Return (x, y) of the center of cell containing provided text 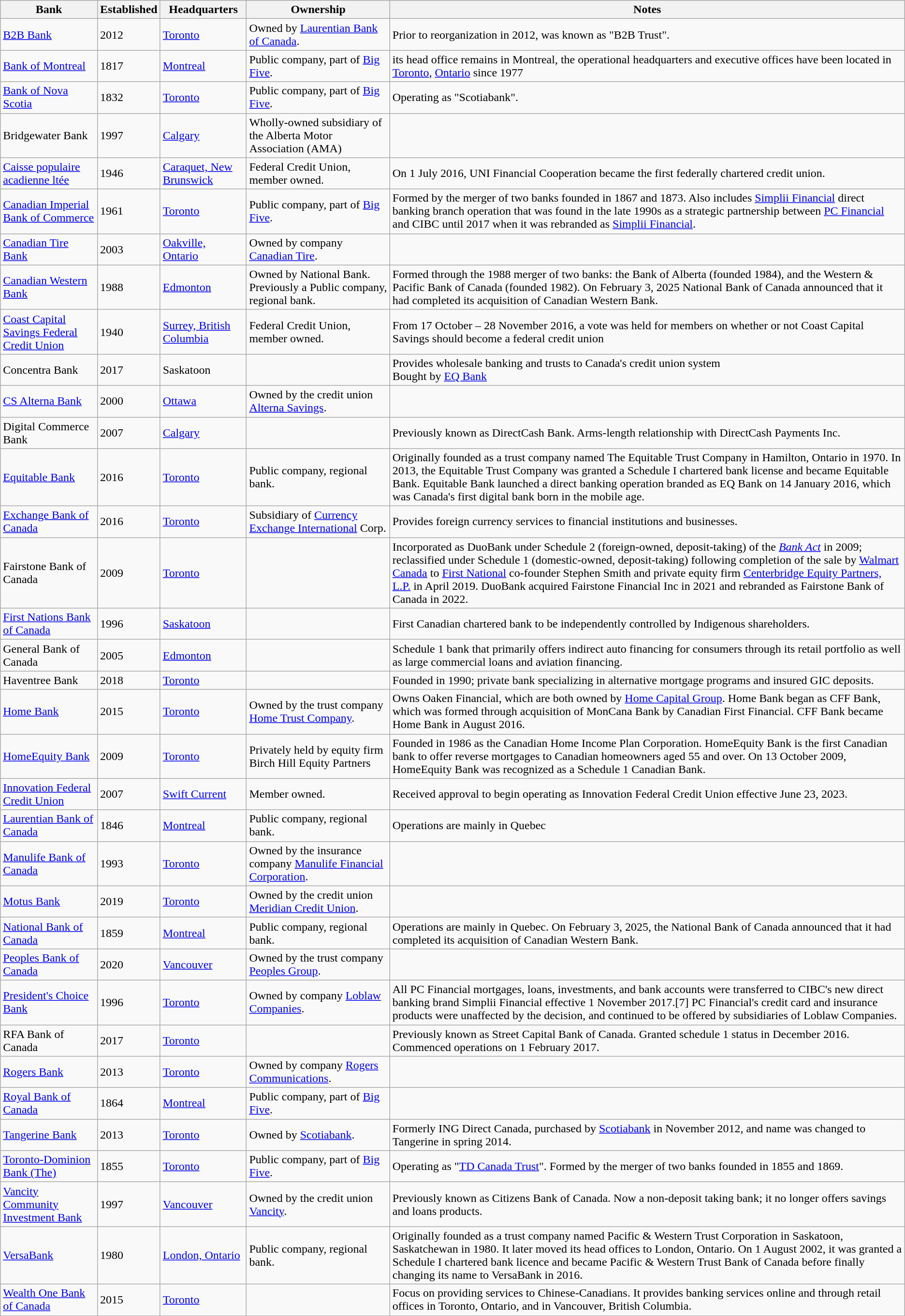
Vancity Community Investment Bank (49, 1204)
CS Alterna Bank (49, 401)
Coast Capital Savings Federal Credit Union (49, 332)
1988 (129, 287)
Owned by the credit union Meridian Credit Union. (318, 901)
Owned by the credit union Alterna Savings. (318, 401)
Owned by the trust company Home Trust Company. (318, 712)
1993 (129, 863)
Prior to reorganization in 2012, was known as "B2B Trust". (647, 35)
Bridgewater Bank (49, 135)
Owned by company Canadian Tire. (318, 249)
Canadian Tire Bank (49, 249)
Manulife Bank of Canada (49, 863)
On 1 July 2016, UNI Financial Cooperation became the first federally chartered credit union. (647, 173)
Subsidiary of Currency Exchange International Corp. (318, 522)
President's Choice Bank (49, 1002)
Haventree Bank (49, 680)
B2B Bank (49, 35)
1855 (129, 1166)
its head office remains in Montreal, the operational headquarters and executive offices have been located in Toronto, Ontario since 1977 (647, 66)
1817 (129, 66)
From 17 October – 28 November 2016, a vote was held for members on whether or not Coast Capital Savings should become a federal credit union (647, 332)
1832 (129, 98)
Previously known as Citizens Bank of Canada. Now a non-deposit taking bank; it no longer offers savings and loans products. (647, 1204)
Home Bank (49, 712)
Caraquet, New Brunswick (203, 173)
Wealth One Bank of Canada (49, 1300)
Swift Current (203, 794)
General Bank of Canada (49, 656)
2018 (129, 680)
VersaBank (49, 1255)
Oakville, Ontario (203, 249)
First Nations Bank of Canada (49, 624)
2020 (129, 964)
Motus Bank (49, 901)
2019 (129, 901)
Canadian Imperial Bank of Commerce (49, 211)
Ottawa (203, 401)
Innovation Federal Credit Union (49, 794)
Digital Commerce Bank (49, 432)
Privately held by equity firm Birch Hill Equity Partners (318, 756)
Bank of Nova Scotia (49, 98)
Previously known as Street Capital Bank of Canada. Granted schedule 1 status in December 2016. Commenced operations on 1 February 2017. (647, 1040)
Founded in 1990; private bank specializing in alternative mortgage programs and insured GIC deposits. (647, 680)
Tangerine Bank (49, 1135)
Owned by company Loblaw Companies. (318, 1002)
Formerly ING Direct Canada, purchased by Scotiabank in November 2012, and name was changed to Tangerine in spring 2014. (647, 1135)
Established (129, 10)
Canadian Western Bank (49, 287)
Member owned. (318, 794)
2005 (129, 656)
Operating as "Scotiabank". (647, 98)
Peoples Bank of Canada (49, 964)
HomeEquity Bank (49, 756)
2012 (129, 35)
1846 (129, 826)
Caisse populaire acadienne ltée (49, 173)
Ownership (318, 10)
RFA Bank of Canada (49, 1040)
Notes (647, 10)
Owned by company Rogers Communications. (318, 1072)
2000 (129, 401)
Provides foreign currency services to financial institutions and businesses. (647, 522)
Laurentian Bank of Canada (49, 826)
Wholly-owned subsidiary of the Alberta Motor Association (AMA) (318, 135)
Operations are mainly in Quebec (647, 826)
Previously known as DirectCash Bank. Arms-length relationship with DirectCash Payments Inc. (647, 432)
Surrey, British Columbia (203, 332)
1864 (129, 1103)
Bank of Montreal (49, 66)
London, Ontario (203, 1255)
Owned by National Bank. Previously a Public company, regional bank. (318, 287)
Exchange Bank of Canada (49, 522)
Toronto-Dominion Bank (The) (49, 1166)
Bank (49, 10)
Owned by Scotiabank. (318, 1135)
Fairstone Bank of Canada (49, 573)
Operating as "TD Canada Trust". Formed by the merger of two banks founded in 1855 and 1869. (647, 1166)
1961 (129, 211)
1946 (129, 173)
Provides wholesale banking and trusts to Canada's credit union system Bought by EQ Bank (647, 369)
1980 (129, 1255)
Equitable Bank (49, 478)
Owned by the trust company Peoples Group. (318, 964)
National Bank of Canada (49, 933)
Concentra Bank (49, 369)
2003 (129, 249)
1859 (129, 933)
Headquarters (203, 10)
Rogers Bank (49, 1072)
Owned by the insurance company Manulife Financial Corporation. (318, 863)
Owned by the credit union Vancity. (318, 1204)
Owned by Laurentian Bank of Canada. (318, 35)
Received approval to begin operating as Innovation Federal Credit Union effective June 23, 2023. (647, 794)
1940 (129, 332)
First Canadian chartered bank to be independently controlled by Indigenous shareholders. (647, 624)
Royal Bank of Canada (49, 1103)
